Pinpoint the cell where the given text exists, returning its [x, y] midpoint coordinate. 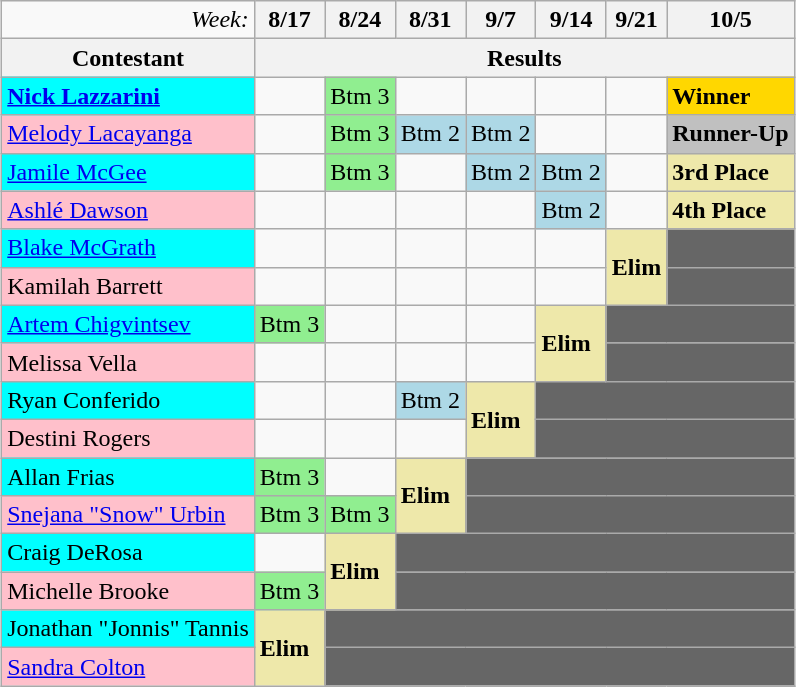
Melody Lacayanga [128, 134]
8/24 [360, 20]
Runner-Up [731, 134]
Nick Lazzarini [128, 96]
9/14 [571, 20]
Ashlé Dawson [128, 210]
Results [524, 58]
9/7 [501, 20]
Craig DeRosa [128, 553]
Sandra Colton [128, 667]
10/5 [731, 20]
Allan Frias [128, 477]
8/31 [430, 20]
Artem Chigvintsev [128, 324]
Winner [731, 96]
9/21 [636, 20]
Destini Rogers [128, 438]
8/17 [289, 20]
Kamilah Barrett [128, 286]
Contestant [128, 58]
3rd Place [731, 172]
Michelle Brooke [128, 591]
Ryan Conferido [128, 400]
Blake McGrath [128, 248]
Jonathan "Jonnis" Tannis [128, 629]
4th Place [731, 210]
Snejana "Snow" Urbin [128, 515]
Jamile McGee [128, 172]
Week: [128, 20]
Melissa Vella [128, 362]
